From the cell containing the given text, extract its center point as [x, y] coordinate. 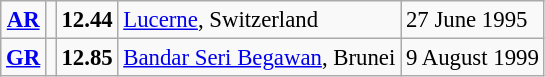
Lucerne, Switzerland [260, 20]
12.44 [87, 20]
9 August 1999 [473, 58]
27 June 1995 [473, 20]
AR [24, 20]
12.85 [87, 58]
GR [24, 58]
Bandar Seri Begawan, Brunei [260, 58]
